Identify which cell holds the provided text, then report its [X, Y] central coordinate. 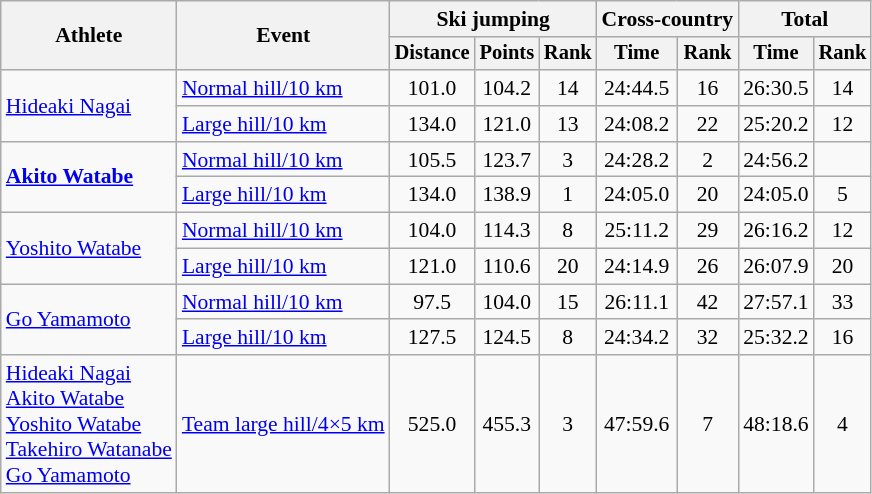
24:28.2 [637, 160]
Yoshito Watabe [89, 248]
33 [843, 302]
15 [568, 302]
Athlete [89, 36]
29 [708, 231]
1 [568, 195]
Cross-country [668, 19]
47:59.6 [637, 424]
25:20.2 [776, 124]
138.9 [507, 195]
124.5 [507, 338]
26:16.2 [776, 231]
13 [568, 124]
27:57.1 [776, 302]
42 [708, 302]
22 [708, 124]
525.0 [432, 424]
24:14.9 [637, 267]
Team large hill/4×5 km [284, 424]
32 [708, 338]
26 [708, 267]
Go Yamamoto [89, 320]
97.5 [432, 302]
Akito Watabe [89, 178]
Points [507, 54]
Hideaki NagaiAkito WatabeYoshito WatabeTakehiro WatanabeGo Yamamoto [89, 424]
48:18.6 [776, 424]
24:56.2 [776, 160]
2 [708, 160]
Total [804, 19]
114.3 [507, 231]
7 [708, 424]
110.6 [507, 267]
101.0 [432, 88]
123.7 [507, 160]
4 [843, 424]
105.5 [432, 160]
24:44.5 [637, 88]
455.3 [507, 424]
5 [843, 195]
26:07.9 [776, 267]
24:08.2 [637, 124]
Event [284, 36]
127.5 [432, 338]
24:34.2 [637, 338]
26:11.1 [637, 302]
Hideaki Nagai [89, 106]
Distance [432, 54]
25:11.2 [637, 231]
25:32.2 [776, 338]
26:30.5 [776, 88]
Ski jumping [494, 19]
104.2 [507, 88]
